Find where the given text appears and provide that cell's center as [x, y] coordinate. 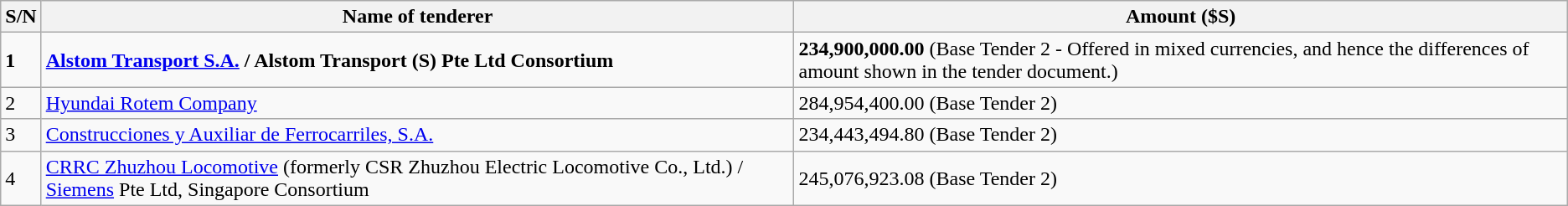
2 [21, 103]
4 [21, 178]
234,443,494.80 (Base Tender 2) [1181, 135]
Alstom Transport S.A. / Alstom Transport (S) Pte Ltd Consortium [417, 60]
1 [21, 60]
CRRC Zhuzhou Locomotive (formerly CSR Zhuzhou Electric Locomotive Co., Ltd.) / Siemens Pte Ltd, Singapore Consortium [417, 178]
245,076,923.08 (Base Tender 2) [1181, 178]
Construcciones y Auxiliar de Ferrocarriles, S.A. [417, 135]
Name of tenderer [417, 17]
Hyundai Rotem Company [417, 103]
234,900,000.00 (Base Tender 2 - Offered in mixed currencies, and hence the differences of amount shown in the tender document.) [1181, 60]
Amount ($S) [1181, 17]
S/N [21, 17]
284,954,400.00 (Base Tender 2) [1181, 103]
3 [21, 135]
